Scan for the cell matching the given text and deliver its [X, Y] coordinate at center. 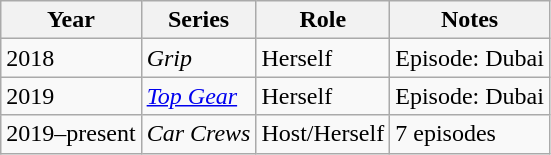
7 episodes [470, 134]
Car Crews [198, 134]
Series [198, 20]
Year [71, 20]
2019–present [71, 134]
Host/Herself [323, 134]
Notes [470, 20]
Role [323, 20]
2019 [71, 96]
2018 [71, 58]
Grip [198, 58]
Top Gear [198, 96]
